Return (X, Y) of the center of cell containing provided text 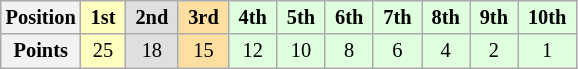
7th (397, 17)
1 (547, 51)
5th (301, 17)
18 (152, 51)
3rd (203, 17)
Position (41, 17)
6th (349, 17)
1st (104, 17)
12 (253, 51)
2 (494, 51)
15 (203, 51)
25 (104, 51)
2nd (152, 17)
Points (41, 51)
4th (253, 17)
8 (349, 51)
8th (446, 17)
10 (301, 51)
10th (547, 17)
9th (494, 17)
4 (446, 51)
6 (397, 51)
